Find where the given text appears and provide that cell's center as (x, y) coordinate. 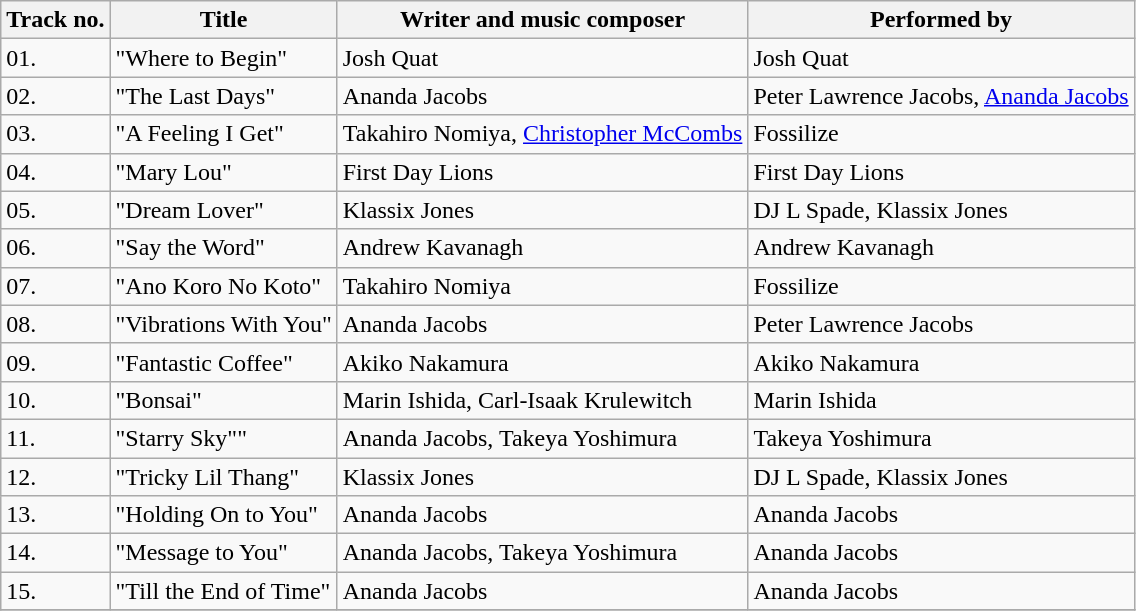
"Say the Word" (224, 248)
"The Last Days" (224, 96)
Takahiro Nomiya, Christopher McCombs (542, 134)
Peter Lawrence Jacobs (941, 324)
"Where to Begin" (224, 58)
Track no. (56, 20)
Title (224, 20)
"Vibrations With You" (224, 324)
Writer and music composer (542, 20)
Marin Ishida, Carl-Isaak Krulewitch (542, 400)
"Ano Koro No Koto" (224, 286)
Marin Ishida (941, 400)
"Dream Lover" (224, 210)
13. (56, 515)
Peter Lawrence Jacobs, Ananda Jacobs (941, 96)
"Tricky Lil Thang" (224, 477)
09. (56, 362)
"Bonsai" (224, 400)
Performed by (941, 20)
01. (56, 58)
Takeya Yoshimura (941, 438)
14. (56, 553)
05. (56, 210)
11. (56, 438)
03. (56, 134)
"Mary Lou" (224, 172)
07. (56, 286)
"Holding On to You" (224, 515)
12. (56, 477)
06. (56, 248)
"Message to You" (224, 553)
"Starry Sky"" (224, 438)
"Fantastic Coffee" (224, 362)
"A Feeling I Get" (224, 134)
08. (56, 324)
15. (56, 591)
"Till the End of Time" (224, 591)
10. (56, 400)
02. (56, 96)
Takahiro Nomiya (542, 286)
04. (56, 172)
